Search for the cell housing the specified text and yield its (X, Y) center coordinate. 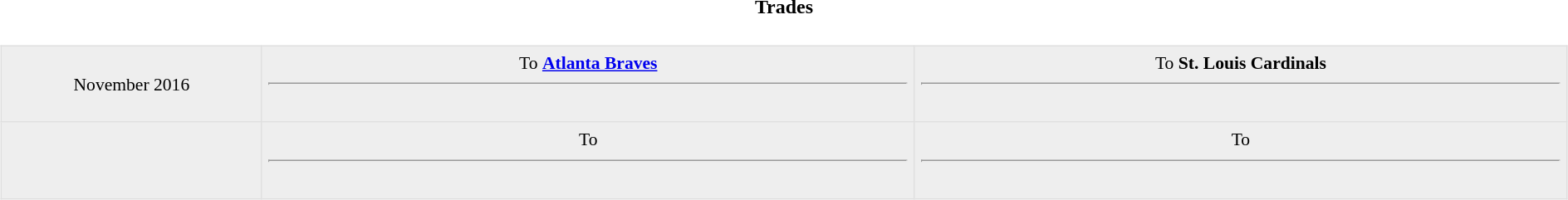
November 2016 (131, 84)
To Atlanta Braves (588, 84)
To St. Louis Cardinals (1241, 84)
